Return [x, y] of the center of cell containing provided text 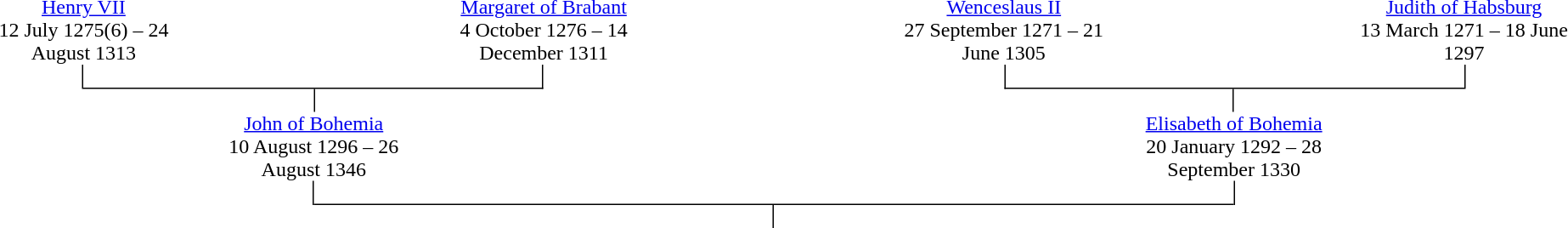
Elisabeth of Bohemia20 January 1292 – 28 September 1330 [1233, 146]
John of Bohemia10 August 1296 – 26 August 1346 [314, 146]
